Return [x, y] of the center of cell containing provided text 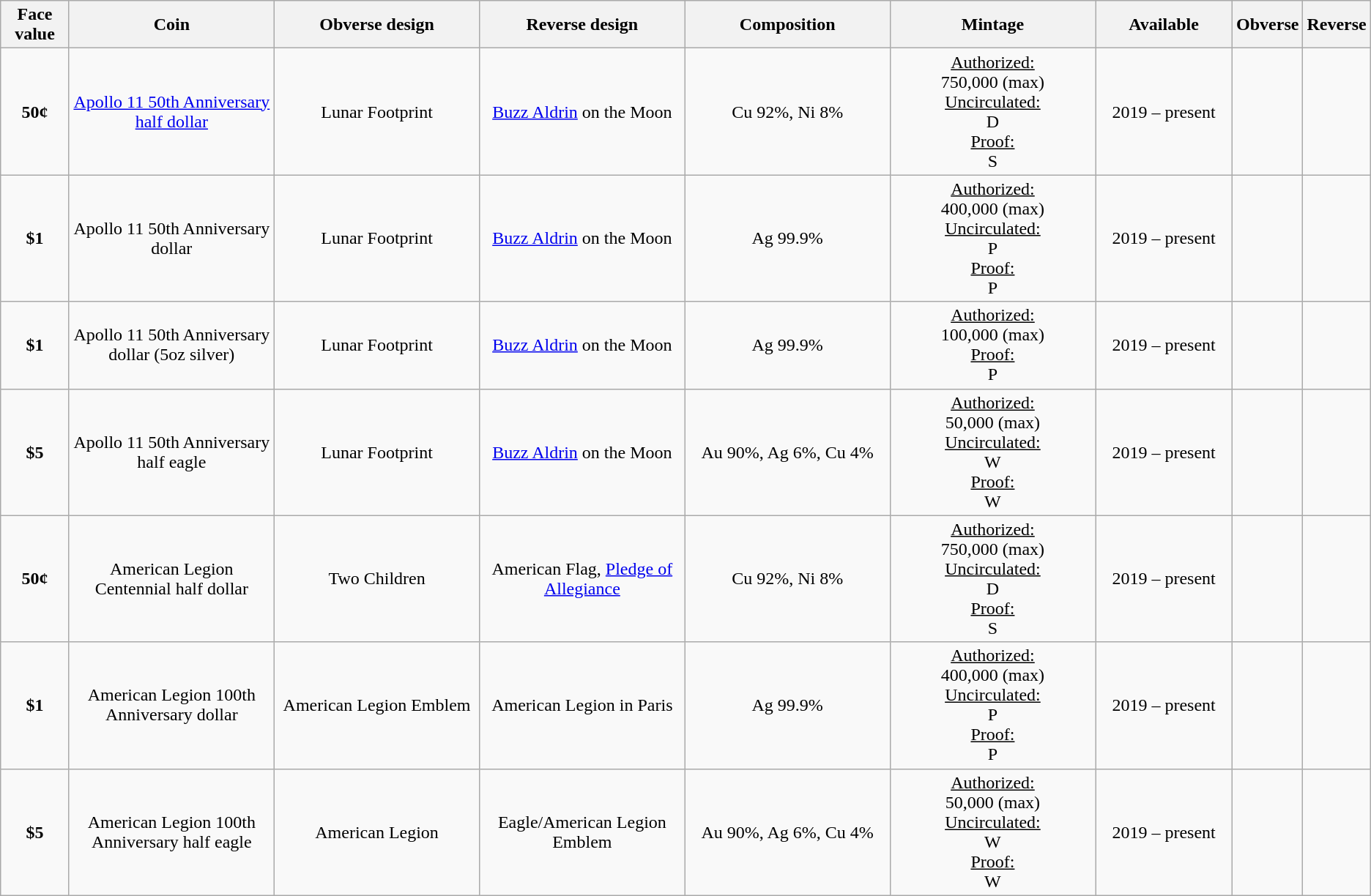
Obverse [1268, 25]
Authorized:100,000 (max)Proof: P [992, 346]
American Flag, Pledge of Allegiance [582, 578]
Mintage [992, 25]
Face value [35, 25]
American Legion Centennial half dollar [171, 578]
Available [1164, 25]
American Legion 100th Anniversary half eagle [171, 832]
American Legion [376, 832]
Apollo 11 50th Anniversary half dollar [171, 111]
Apollo 11 50th Anniversary dollar [171, 239]
American Legion Emblem [376, 706]
American Legion 100th Anniversary dollar [171, 706]
Apollo 11 50th Anniversary dollar (5oz silver) [171, 346]
Coin [171, 25]
Two Children [376, 578]
American Legion in Paris [582, 706]
Reverse design [582, 25]
Apollo 11 50th Anniversary half eagle [171, 452]
Composition [787, 25]
Reverse [1337, 25]
Eagle/American Legion Emblem [582, 832]
Obverse design [376, 25]
